Extract the (x, y) coordinate from the center of the cell holding the provided text.  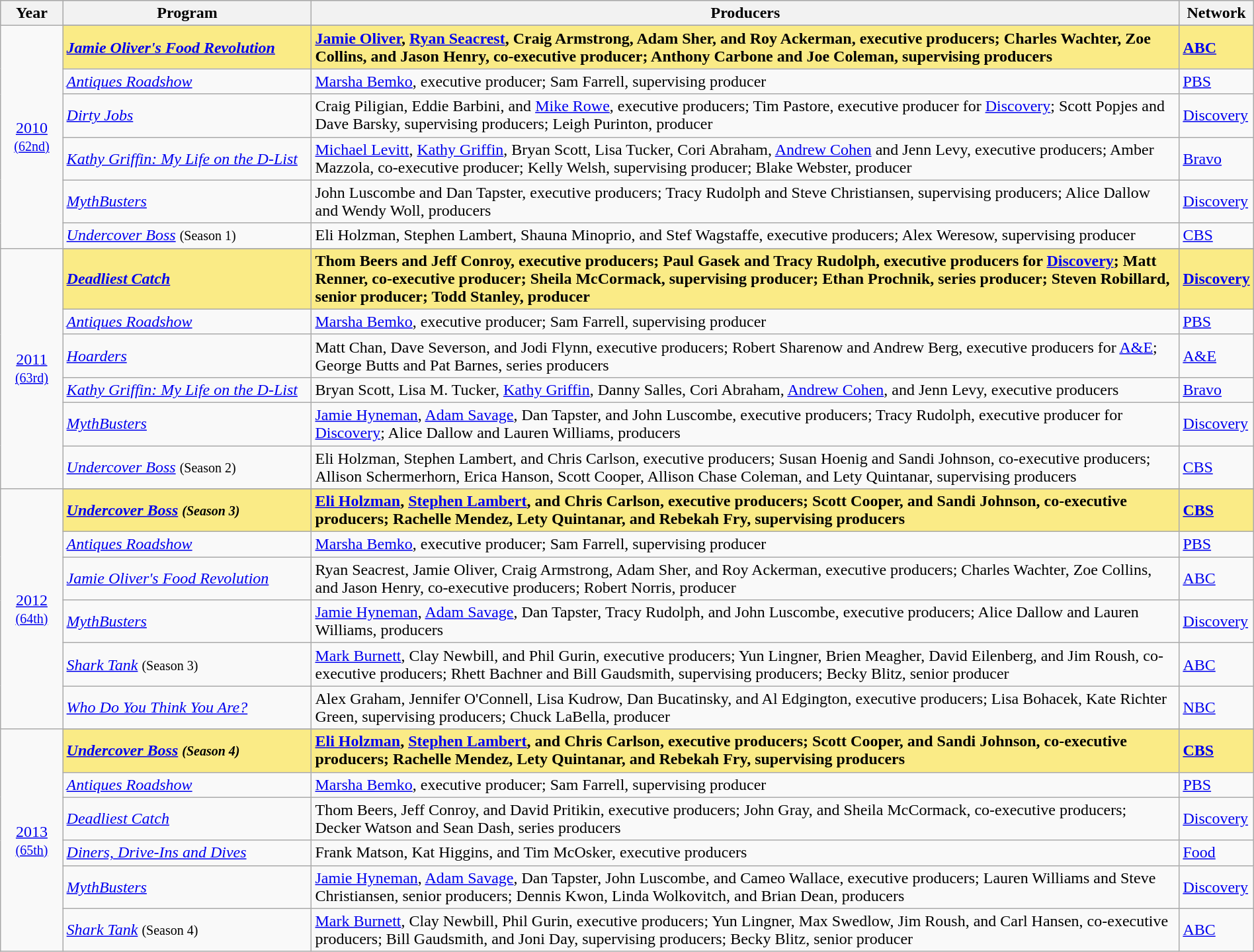
Undercover Boss (Season 1) (187, 236)
NBC (1216, 708)
Program (187, 13)
Undercover Boss (Season 4) (187, 750)
Dirty Jobs (187, 115)
Hoarders (187, 356)
2011(63rd) (32, 368)
2012(64th) (32, 609)
Jamie Hyneman, Adam Savage, Dan Tapster, Tracy Rudolph, and John Luscombe, executive producers; Alice Dallow and Lauren Williams, producers (745, 622)
Network (1216, 13)
Undercover Boss (Season 2) (187, 467)
Who Do You Think You Are? (187, 708)
Food (1216, 853)
Producers (745, 13)
Frank Matson, Kat Higgins, and Tim McOsker, executive producers (745, 853)
2013(65th) (32, 840)
Bryan Scott, Lisa M. Tucker, Kathy Griffin, Danny Salles, Cori Abraham, Andrew Cohen, and Jenn Levy, executive producers (745, 390)
Shark Tank (Season 3) (187, 664)
2010(62nd) (32, 137)
A&E (1216, 356)
Eli Holzman, Stephen Lambert, Shauna Minoprio, and Stef Wagstaffe, executive producers; Alex Weresow, supervising producer (745, 236)
Shark Tank (Season 4) (187, 930)
Diners, Drive-Ins and Dives (187, 853)
Undercover Boss (Season 3) (187, 511)
Year (32, 13)
